Detect which cell encompasses the target text, then output its [X, Y] center coordinate. 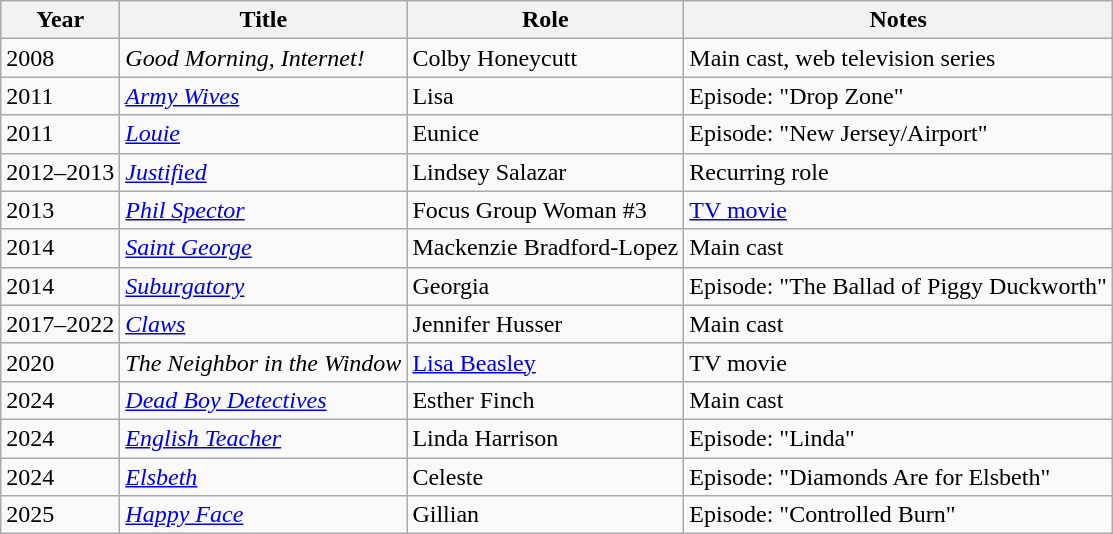
Linda Harrison [546, 438]
Army Wives [264, 96]
Episode: "The Ballad of Piggy Duckworth" [898, 286]
2017–2022 [60, 324]
Recurring role [898, 172]
Gillian [546, 515]
Elsbeth [264, 477]
2008 [60, 58]
2012–2013 [60, 172]
Mackenzie Bradford-Lopez [546, 248]
Episode: "New Jersey/Airport" [898, 134]
Justified [264, 172]
Lindsey Salazar [546, 172]
Episode: "Controlled Burn" [898, 515]
2013 [60, 210]
Year [60, 20]
Esther Finch [546, 400]
Lisa [546, 96]
The Neighbor in the Window [264, 362]
Celeste [546, 477]
2020 [60, 362]
Suburgatory [264, 286]
Episode: "Diamonds Are for Elsbeth" [898, 477]
Jennifer Husser [546, 324]
Episode: "Linda" [898, 438]
Focus Group Woman #3 [546, 210]
Good Morning, Internet! [264, 58]
Main cast, web television series [898, 58]
Claws [264, 324]
Role [546, 20]
English Teacher [264, 438]
Louie [264, 134]
Georgia [546, 286]
2025 [60, 515]
Dead Boy Detectives [264, 400]
Happy Face [264, 515]
Saint George [264, 248]
Colby Honeycutt [546, 58]
Notes [898, 20]
Eunice [546, 134]
Phil Spector [264, 210]
Episode: "Drop Zone" [898, 96]
Title [264, 20]
Lisa Beasley [546, 362]
